Locate the cell with the specified text and output its (x, y) center coordinate. 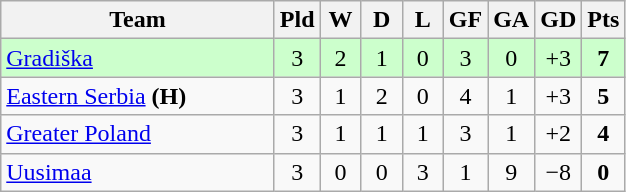
−8 (558, 172)
D (382, 20)
Uusimaa (138, 172)
L (422, 20)
GD (558, 20)
7 (604, 58)
Greater Poland (138, 134)
Team (138, 20)
W (340, 20)
Pld (297, 20)
GF (465, 20)
GA (512, 20)
Eastern Serbia (H) (138, 96)
5 (604, 96)
+2 (558, 134)
Pts (604, 20)
Gradiška (138, 58)
9 (512, 172)
